Identify which cell holds the provided text, then report its (x, y) central coordinate. 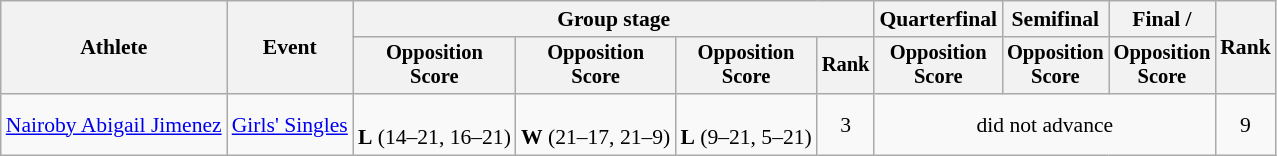
L (9–21, 5–21) (746, 124)
Athlete (114, 48)
Event (290, 48)
9 (1246, 124)
did not advance (1044, 124)
W (21–17, 21–9) (596, 124)
Girls' Singles (290, 124)
Quarterfinal (938, 19)
Final / (1162, 19)
Nairoby Abigail Jimenez (114, 124)
L (14–21, 16–21) (434, 124)
3 (846, 124)
Group stage (614, 19)
Semifinal (1056, 19)
